From the cell containing the given text, extract its center point as [x, y] coordinate. 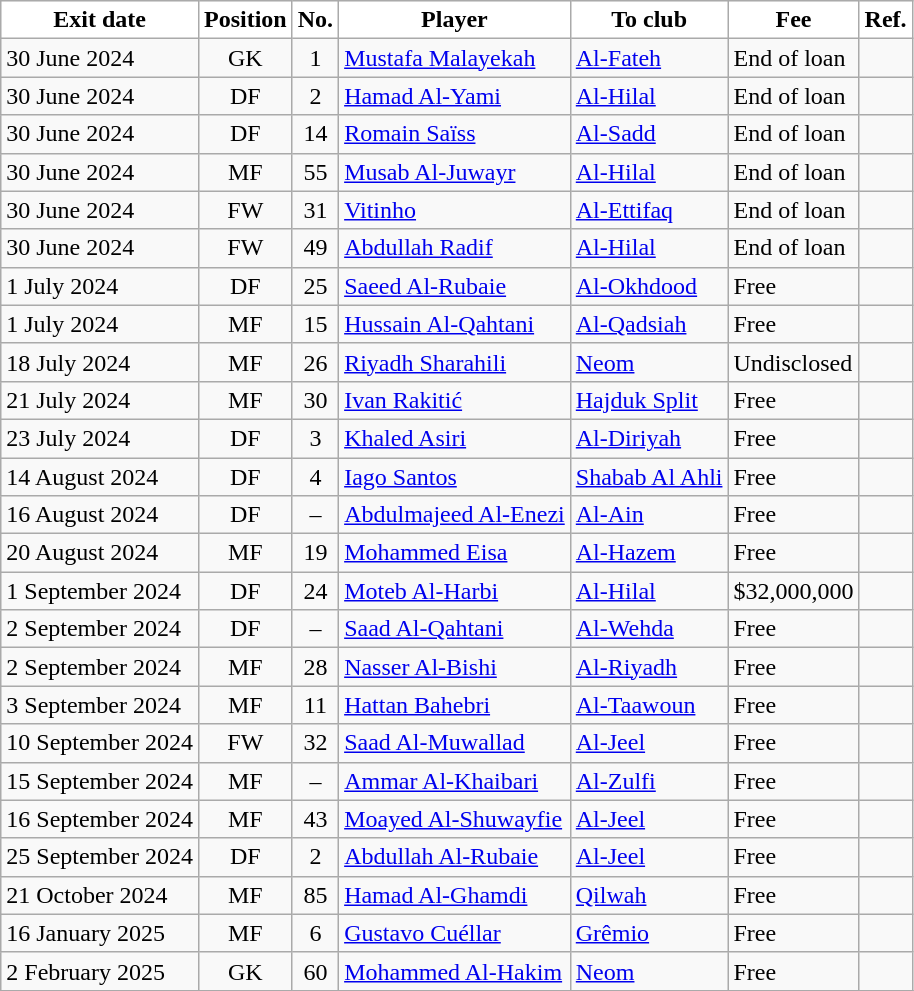
Moteb Al-Harbi [455, 591]
Mustafa Malayekah [455, 58]
16 September 2024 [100, 819]
14 August 2024 [100, 477]
Riyadh Sharahili [455, 362]
To club [649, 20]
Al-Hazem [649, 553]
85 [315, 895]
Abdulmajeed Al-Enezi [455, 515]
Abdullah Al-Rubaie [455, 857]
11 [315, 705]
Musab Al-Juwayr [455, 172]
25 September 2024 [100, 857]
Khaled Asiri [455, 438]
Position [245, 20]
Saeed Al-Rubaie [455, 286]
Mohammed Eisa [455, 553]
Nasser Al-Bishi [455, 667]
Mohammed Al-Hakim [455, 971]
26 [315, 362]
Al-Riyadh [649, 667]
Al-Okhdood [649, 286]
Al-Fateh [649, 58]
Hamad Al-Yami [455, 96]
1 September 2024 [100, 591]
23 July 2024 [100, 438]
16 January 2025 [100, 933]
31 [315, 210]
Hajduk Split [649, 400]
Abdullah Radif [455, 248]
19 [315, 553]
Ref. [886, 20]
20 August 2024 [100, 553]
55 [315, 172]
Player [455, 20]
Hattan Bahebri [455, 705]
Romain Saïss [455, 134]
30 [315, 400]
Exit date [100, 20]
15 [315, 324]
Al-Diriyah [649, 438]
Ammar Al-Khaibari [455, 781]
Al-Ain [649, 515]
Hussain Al-Qahtani [455, 324]
$32,000,000 [794, 591]
Fee [794, 20]
Gustavo Cuéllar [455, 933]
Saad Al-Qahtani [455, 629]
24 [315, 591]
1 [315, 58]
15 September 2024 [100, 781]
3 [315, 438]
43 [315, 819]
Vitinho [455, 210]
Al-Zulfi [649, 781]
49 [315, 248]
Ivan Rakitić [455, 400]
21 October 2024 [100, 895]
25 [315, 286]
Grêmio [649, 933]
4 [315, 477]
Hamad Al-Ghamdi [455, 895]
32 [315, 743]
Shabab Al Ahli [649, 477]
16 August 2024 [100, 515]
No. [315, 20]
18 July 2024 [100, 362]
Al-Qadsiah [649, 324]
Al-Taawoun [649, 705]
Al-Sadd [649, 134]
3 September 2024 [100, 705]
10 September 2024 [100, 743]
Moayed Al-Shuwayfie [455, 819]
Al-Ettifaq [649, 210]
Saad Al-Muwallad [455, 743]
21 July 2024 [100, 400]
Qilwah [649, 895]
Iago Santos [455, 477]
Al-Wehda [649, 629]
28 [315, 667]
14 [315, 134]
6 [315, 933]
2 February 2025 [100, 971]
Undisclosed [794, 362]
60 [315, 971]
